Provide the [X, Y] coordinate of the cell's center where the given text is located.  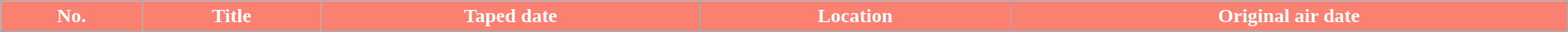
Title [232, 16]
Taped date [510, 16]
Original air date [1289, 16]
No. [71, 16]
Location [855, 16]
